Provide the (X, Y) coordinate of the cell's center where the given text is located.  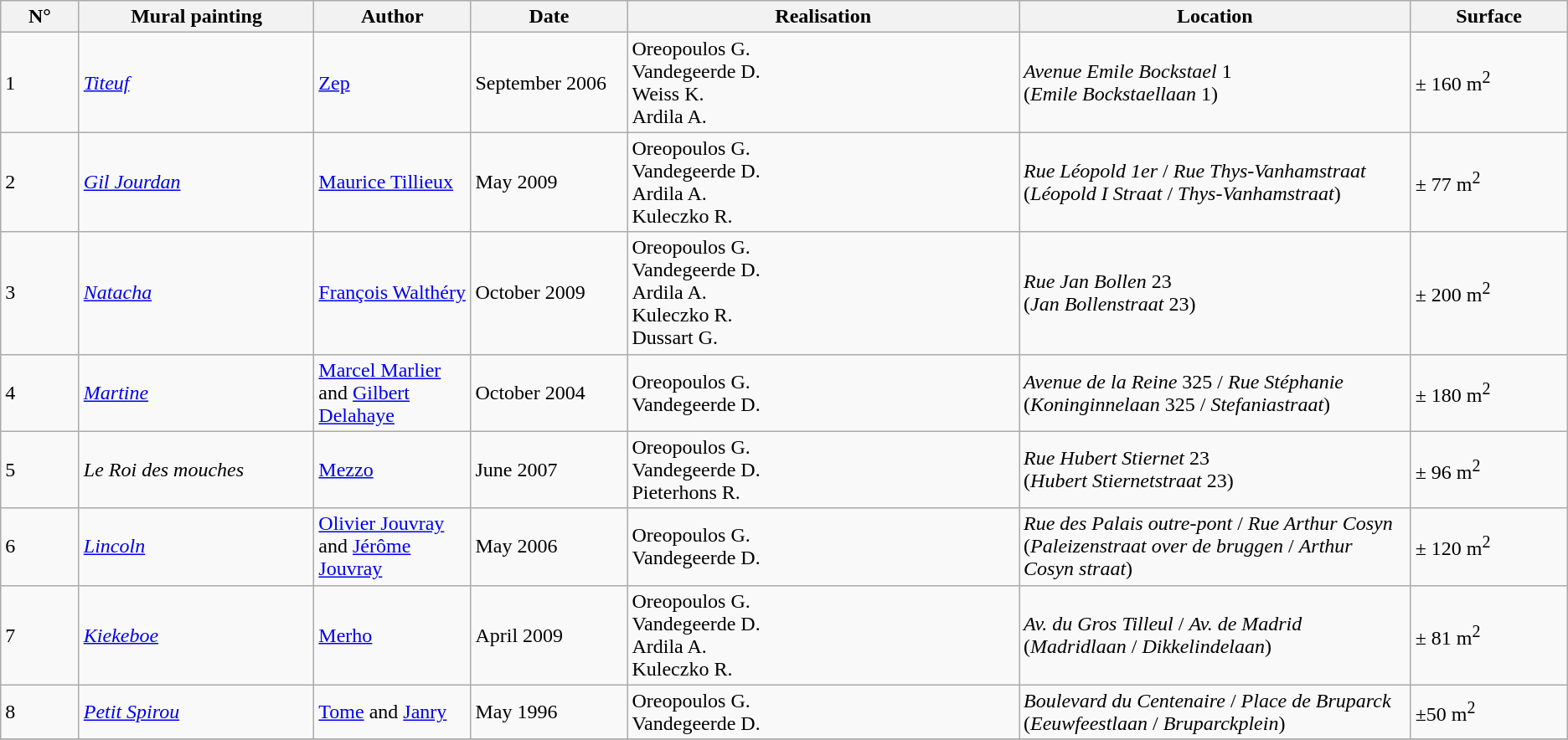
François Walthéry (392, 293)
Merho (392, 635)
May 1996 (549, 712)
Boulevard du Centenaire / Place de Bruparck(Eeuwfeestlaan / Bruparckplein) (1215, 712)
Natacha (196, 293)
Lincoln (196, 547)
Rue Hubert Stiernet 23(Hubert Stiernetstraat 23) (1215, 470)
4 (40, 393)
May 2009 (549, 182)
Rue des Palais outre-pont / Rue Arthur Cosyn(Paleizenstraat over de bruggen / Arthur Cosyn straat) (1215, 547)
Oreopoulos G.Vandegeerde D.Weiss K.Ardila A. (823, 82)
± 200 m2 (1489, 293)
October 2009 (549, 293)
Le Roi des mouches (196, 470)
± 96 m2 (1489, 470)
Zep (392, 82)
5 (40, 470)
June 2007 (549, 470)
± 120 m2 (1489, 547)
± 160 m2 (1489, 82)
±50 m2 (1489, 712)
± 180 m2 (1489, 393)
± 81 m2 (1489, 635)
September 2006 (549, 82)
Location (1215, 17)
April 2009 (549, 635)
Kiekeboe (196, 635)
Petit Spirou (196, 712)
Martine (196, 393)
Olivier Jouvray and Jérôme Jouvray (392, 547)
May 2006 (549, 547)
1 (40, 82)
Maurice Tillieux (392, 182)
6 (40, 547)
Realisation (823, 17)
8 (40, 712)
Marcel Marlier and Gilbert Delahaye (392, 393)
October 2004 (549, 393)
2 (40, 182)
Av. du Gros Tilleul / Av. de Madrid(Madridlaan / Dikkelindelaan) (1215, 635)
N° (40, 17)
7 (40, 635)
Surface (1489, 17)
Mezzo (392, 470)
3 (40, 293)
Oreopoulos G.Vandegeerde D.Ardila A.Kuleczko R.Dussart G. (823, 293)
Author (392, 17)
Avenue de la Reine 325 / Rue Stéphanie(Koninginnelaan 325 / Stefaniastraat) (1215, 393)
Date (549, 17)
Mural painting (196, 17)
Gil Jourdan (196, 182)
Rue Léopold 1er / Rue Thys-Vanhamstraat(Léopold I Straat / Thys-Vanhamstraat) (1215, 182)
Titeuf (196, 82)
± 77 m2 (1489, 182)
Rue Jan Bollen 23(Jan Bollenstraat 23) (1215, 293)
Tome and Janry (392, 712)
Oreopoulos G.Vandegeerde D.Pieterhons R. (823, 470)
Avenue Emile Bockstael 1(Emile Bockstaellaan 1) (1215, 82)
